Output the [x, y] coordinate of the center of the cell containing the given text.  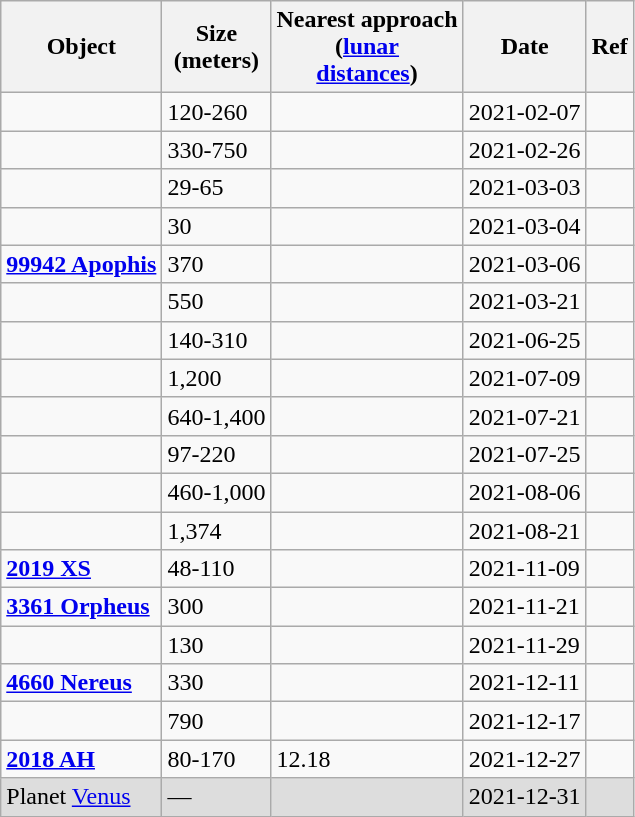
120-260 [216, 112]
99942 Apophis [82, 264]
300 [216, 607]
2021-12-27 [524, 759]
Ref [610, 47]
330 [216, 683]
2021-11-21 [524, 607]
3361 Orpheus [82, 607]
Planet Venus [82, 797]
1,200 [216, 378]
790 [216, 721]
2021-08-21 [524, 531]
2021-02-26 [524, 150]
130 [216, 645]
2021-03-04 [524, 226]
370 [216, 264]
4660 Nereus [82, 683]
Object [82, 47]
2021-12-31 [524, 797]
460-1,000 [216, 492]
Nearest approach(lunardistances) [367, 47]
29-65 [216, 188]
2021-03-03 [524, 188]
330-750 [216, 150]
550 [216, 302]
2021-07-21 [524, 416]
2021-07-09 [524, 378]
2019 XS [82, 569]
2021-06-25 [524, 340]
2021-07-25 [524, 454]
Date [524, 47]
80-170 [216, 759]
97-220 [216, 454]
Size(meters) [216, 47]
2021-08-06 [524, 492]
140-310 [216, 340]
30 [216, 226]
— [216, 797]
1,374 [216, 531]
2021-03-06 [524, 264]
2021-12-11 [524, 683]
48-110 [216, 569]
2021-12-17 [524, 721]
2021-11-09 [524, 569]
2018 AH [82, 759]
12.18 [367, 759]
2021-03-21 [524, 302]
2021-11-29 [524, 645]
2021-02-07 [524, 112]
640-1,400 [216, 416]
